Provide the [X, Y] coordinate of the cell's center where the given text is located.  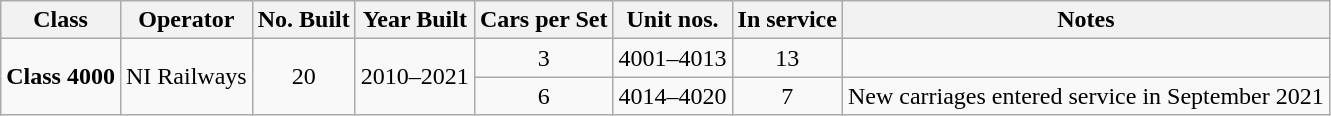
4014–4020 [672, 96]
13 [787, 58]
In service [787, 20]
Class [61, 20]
Operator [186, 20]
NI Railways [186, 77]
Unit nos. [672, 20]
New carriages entered service in September 2021 [1086, 96]
4001–4013 [672, 58]
2010–2021 [414, 77]
3 [544, 58]
Cars per Set [544, 20]
7 [787, 96]
Class 4000 [61, 77]
Notes [1086, 20]
6 [544, 96]
No. Built [304, 20]
Year Built [414, 20]
20 [304, 77]
